Locate the cell with the specified text and output its (X, Y) center coordinate. 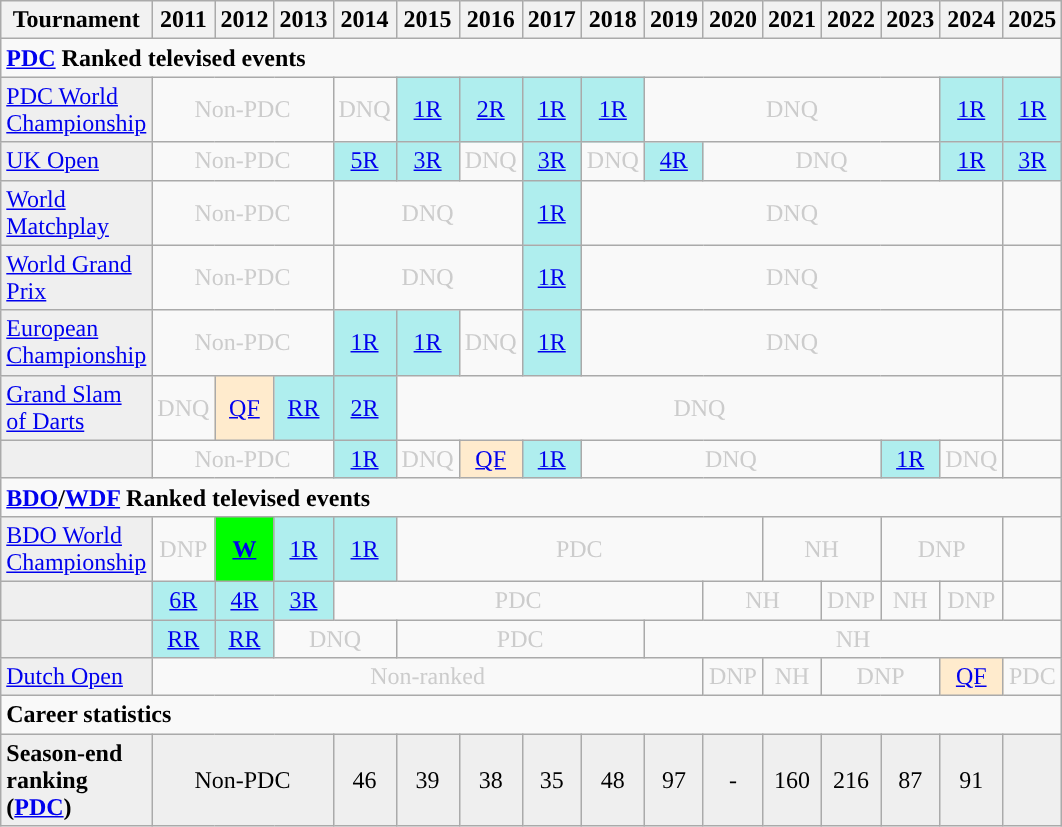
Season-end ranking (PDC) (76, 780)
BDO/WDF Ranked televised events (532, 497)
5R (364, 161)
2023 (910, 20)
46 (364, 780)
World Grand Prix (76, 278)
38 (490, 780)
World Matchplay (76, 212)
Dutch Open (76, 677)
2024 (972, 20)
Tournament (76, 20)
2018 (612, 20)
6R (184, 600)
PDC Ranked televised events (532, 58)
Career statistics (532, 715)
2017 (552, 20)
2011 (184, 20)
- (732, 780)
2020 (732, 20)
2022 (852, 20)
2014 (364, 20)
2016 (490, 20)
UK Open (76, 161)
Grand Slam of Darts (76, 408)
39 (428, 780)
European Championship (76, 342)
2012 (244, 20)
91 (972, 780)
2013 (304, 20)
216 (852, 780)
160 (792, 780)
87 (910, 780)
PDC World Championship (76, 110)
W (244, 548)
2015 (428, 20)
2025 (1032, 20)
97 (674, 780)
Non-ranked (428, 677)
2021 (792, 20)
48 (612, 780)
2019 (674, 20)
BDO World Championship (76, 548)
35 (552, 780)
